Scan for the cell matching the given text and deliver its (X, Y) coordinate at center. 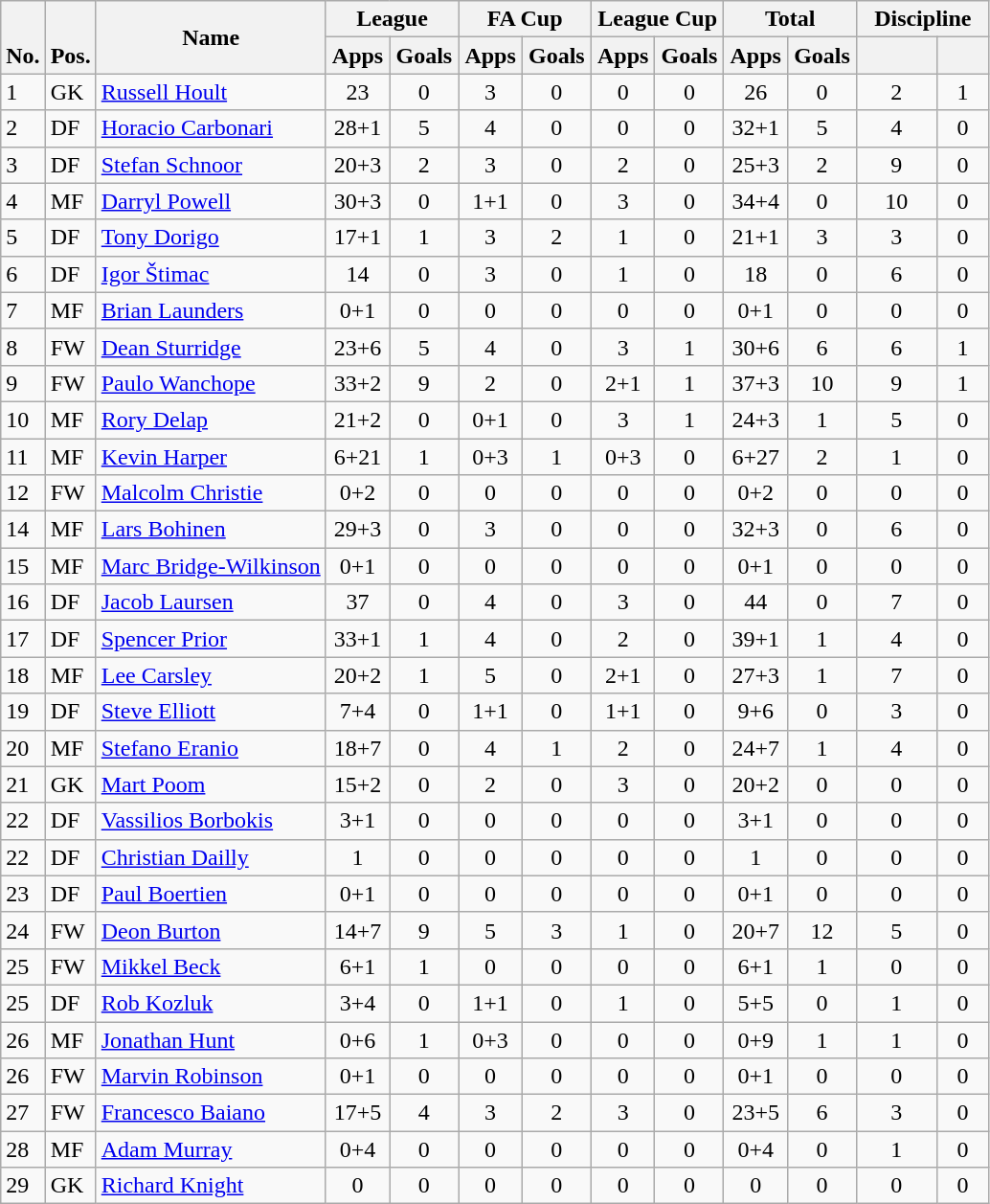
Russell Hoult (211, 92)
Igor Štimac (211, 274)
15 (23, 566)
29 (23, 1186)
34+4 (756, 201)
Steve Elliott (211, 712)
6+27 (756, 457)
37 (358, 602)
20 (23, 748)
14+7 (358, 930)
6+21 (358, 457)
Lars Bohinen (211, 530)
Dean Sturridge (211, 347)
Lee Carsley (211, 675)
33+1 (358, 639)
30+6 (756, 347)
No. (23, 37)
Kevin Harper (211, 457)
Marvin Robinson (211, 1077)
23+6 (358, 347)
28 (23, 1149)
19 (23, 712)
League Cup (657, 19)
15+2 (358, 784)
27 (23, 1113)
24+3 (756, 420)
Horacio Carbonari (211, 128)
9+6 (756, 712)
Richard Knight (211, 1186)
24 (23, 930)
20+3 (358, 165)
25+3 (756, 165)
Discipline (923, 19)
29+3 (358, 530)
30+3 (358, 201)
Deon Burton (211, 930)
11 (23, 457)
Brian Launders (211, 310)
16 (23, 602)
Vassilios Borbokis (211, 821)
18+7 (358, 748)
17+1 (358, 238)
3+4 (358, 1003)
Paulo Wanchope (211, 383)
0+6 (358, 1039)
20+7 (756, 930)
39+1 (756, 639)
37+3 (756, 383)
17+5 (358, 1113)
5+5 (756, 1003)
Spencer Prior (211, 639)
28+1 (358, 128)
Adam Murray (211, 1149)
44 (756, 602)
Christian Dailly (211, 857)
Tony Dorigo (211, 238)
Stefan Schnoor (211, 165)
Mart Poom (211, 784)
Paul Boertien (211, 894)
23+5 (756, 1113)
33+2 (358, 383)
League (393, 19)
32+1 (756, 128)
21 (23, 784)
Marc Bridge-Wilkinson (211, 566)
21+1 (756, 238)
17 (23, 639)
0+9 (756, 1039)
Name (211, 37)
Pos. (71, 37)
7+4 (358, 712)
Malcolm Christie (211, 493)
Rob Kozluk (211, 1003)
FA Cup (525, 19)
Francesco Baiano (211, 1113)
21+2 (358, 420)
Total (791, 19)
8 (23, 347)
27+3 (756, 675)
Jonathan Hunt (211, 1039)
24+7 (756, 748)
Rory Delap (211, 420)
Darryl Powell (211, 201)
Mikkel Beck (211, 966)
Stefano Eranio (211, 748)
Jacob Laursen (211, 602)
32+3 (756, 530)
